Extract the (x, y) coordinate from the center of the cell holding the provided text.  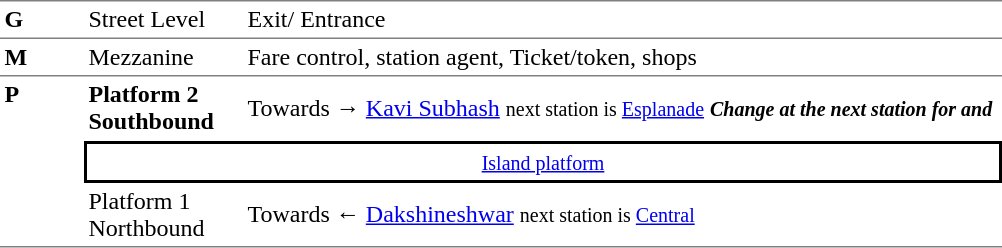
P (42, 162)
M (42, 58)
Fare control, station agent, Ticket/token, shops (622, 58)
Platform 2Southbound (164, 108)
G (42, 20)
Towards → Kavi Subhash next station is Esplanade Change at the next station for and (622, 108)
Platform 1Northbound (164, 215)
Towards ← Dakshineshwar next station is Central (622, 215)
Island platform (543, 162)
Mezzanine (164, 58)
Street Level (164, 20)
Exit/ Entrance (622, 20)
